Determine the [X, Y] coordinate at the center of the cell enclosing the given text.  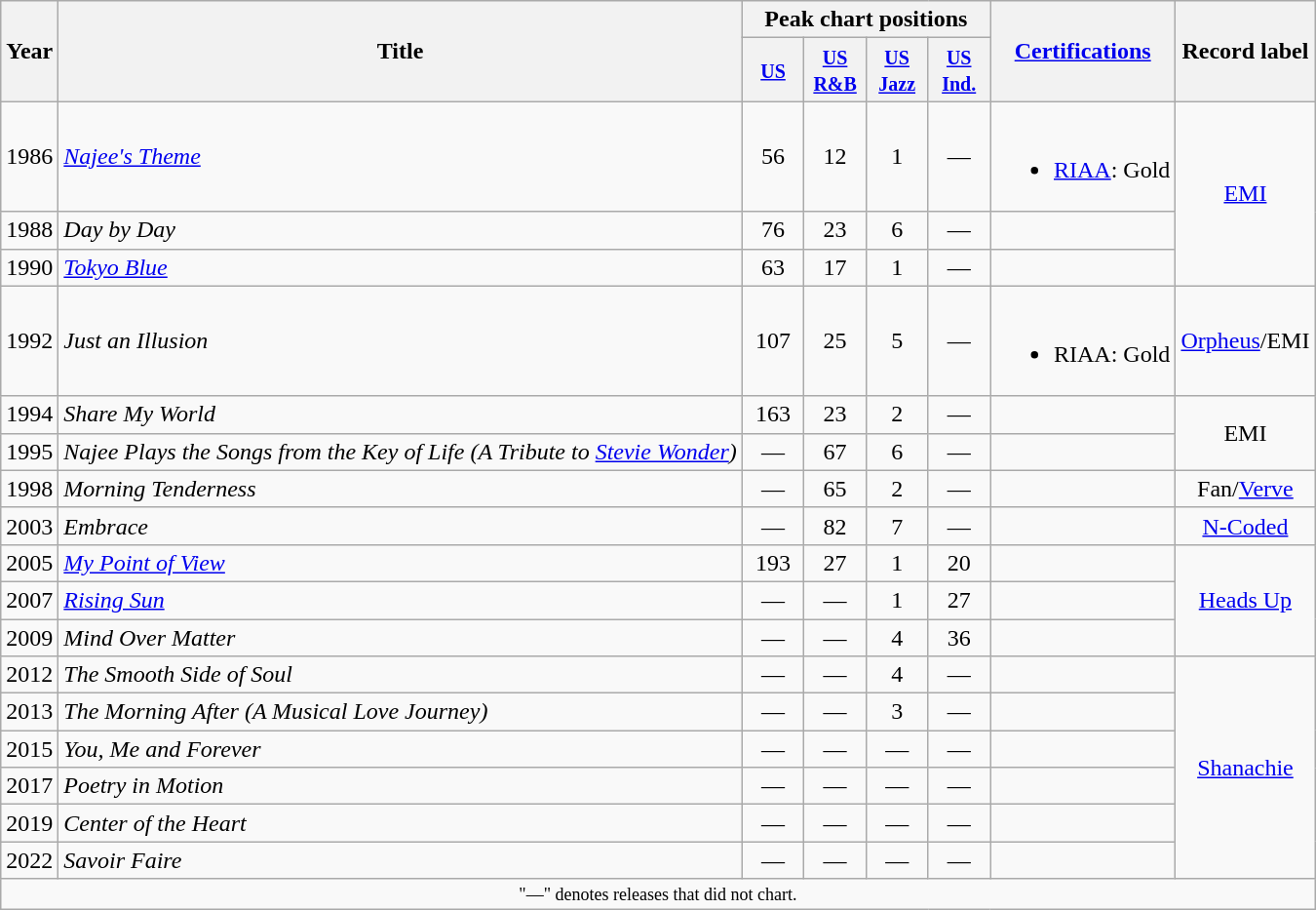
My Point of View [400, 563]
56 [773, 156]
Peak chart positions [866, 20]
US Jazz [897, 70]
82 [835, 526]
Najee Plays the Songs from the Key of Life (A Tribute to Stevie Wonder) [400, 452]
67 [835, 452]
2013 [29, 712]
12 [835, 156]
107 [773, 341]
Title [400, 51]
Morning Tenderness [400, 489]
1988 [29, 230]
17 [835, 267]
"—" denotes releases that did not chart. [658, 893]
2007 [29, 600]
76 [773, 230]
Mind Over Matter [400, 637]
1995 [29, 452]
2015 [29, 749]
1994 [29, 415]
US Ind. [959, 70]
1986 [29, 156]
Embrace [400, 526]
The Morning After (A Musical Love Journey) [400, 712]
— [773, 452]
US [773, 70]
1992 [29, 341]
2005 [29, 563]
163 [773, 415]
36 [959, 637]
5 [897, 341]
N-Coded [1246, 526]
Poetry in Motion [400, 786]
2017 [29, 786]
2009 [29, 637]
US R&B [835, 70]
2022 [29, 860]
Najee's Theme [400, 156]
193 [773, 563]
7 [897, 526]
Heads Up [1246, 600]
63 [773, 267]
Shanachie [1246, 768]
2012 [29, 675]
Certifications [1083, 51]
The Smooth Side of Soul [400, 675]
You, Me and Forever [400, 749]
Rising Sun [400, 600]
Day by Day [400, 230]
2019 [29, 823]
Center of the Heart [400, 823]
Share My World [400, 415]
20 [959, 563]
Year [29, 51]
3 [897, 712]
Savoir Faire [400, 860]
65 [835, 489]
Just an Illusion [400, 341]
Record label [1246, 51]
1998 [29, 489]
Orpheus/EMI [1246, 341]
25 [835, 341]
2003 [29, 526]
Fan/Verve [1246, 489]
1990 [29, 267]
Tokyo Blue [400, 267]
